From the cell containing the given text, extract its center point as [x, y] coordinate. 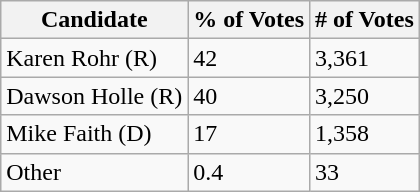
33 [365, 172]
17 [249, 134]
42 [249, 58]
Mike Faith (D) [94, 134]
0.4 [249, 172]
1,358 [365, 134]
Other [94, 172]
3,361 [365, 58]
3,250 [365, 96]
# of Votes [365, 20]
Karen Rohr (R) [94, 58]
Candidate [94, 20]
40 [249, 96]
% of Votes [249, 20]
Dawson Holle (R) [94, 96]
